Scan for the cell matching the given text and deliver its (x, y) coordinate at center. 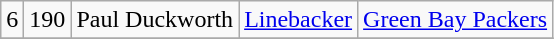
6 (12, 20)
190 (48, 20)
Linebacker (298, 20)
Paul Duckworth (155, 20)
Green Bay Packers (456, 20)
